Determine the [x, y] coordinate at the center of the cell enclosing the given text.  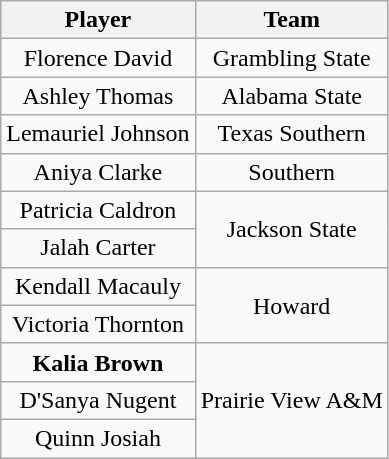
Player [98, 20]
Florence David [98, 58]
Southern [292, 172]
D'Sanya Nugent [98, 400]
Texas Southern [292, 134]
Jackson State [292, 229]
Kendall Macauly [98, 286]
Ashley Thomas [98, 96]
Quinn Josiah [98, 438]
Victoria Thornton [98, 324]
Alabama State [292, 96]
Jalah Carter [98, 248]
Lemauriel Johnson [98, 134]
Team [292, 20]
Kalia Brown [98, 362]
Prairie View A&M [292, 400]
Patricia Caldron [98, 210]
Howard [292, 305]
Aniya Clarke [98, 172]
Grambling State [292, 58]
